Provide the (x, y) coordinate of the cell's center where the given text is located.  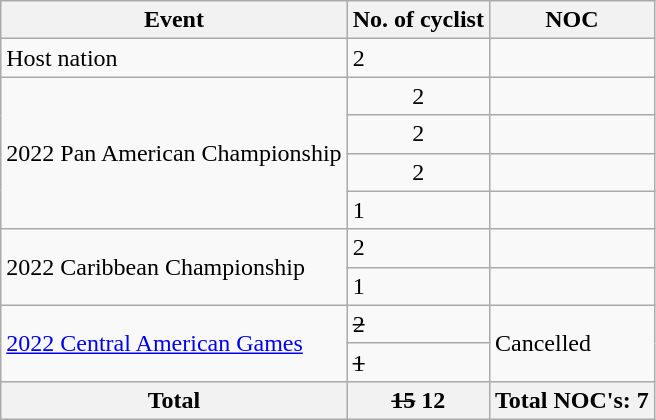
Host nation (174, 58)
2022 Caribbean Championship (174, 267)
No. of cyclist (418, 20)
NOC (572, 20)
Cancelled (572, 343)
Total (174, 400)
2022 Pan American Championship (174, 153)
2022 Central American Games (174, 343)
Event (174, 20)
15 12 (418, 400)
Total NOC's: 7 (572, 400)
